Determine the [X, Y] coordinate at the center of the cell enclosing the given text.  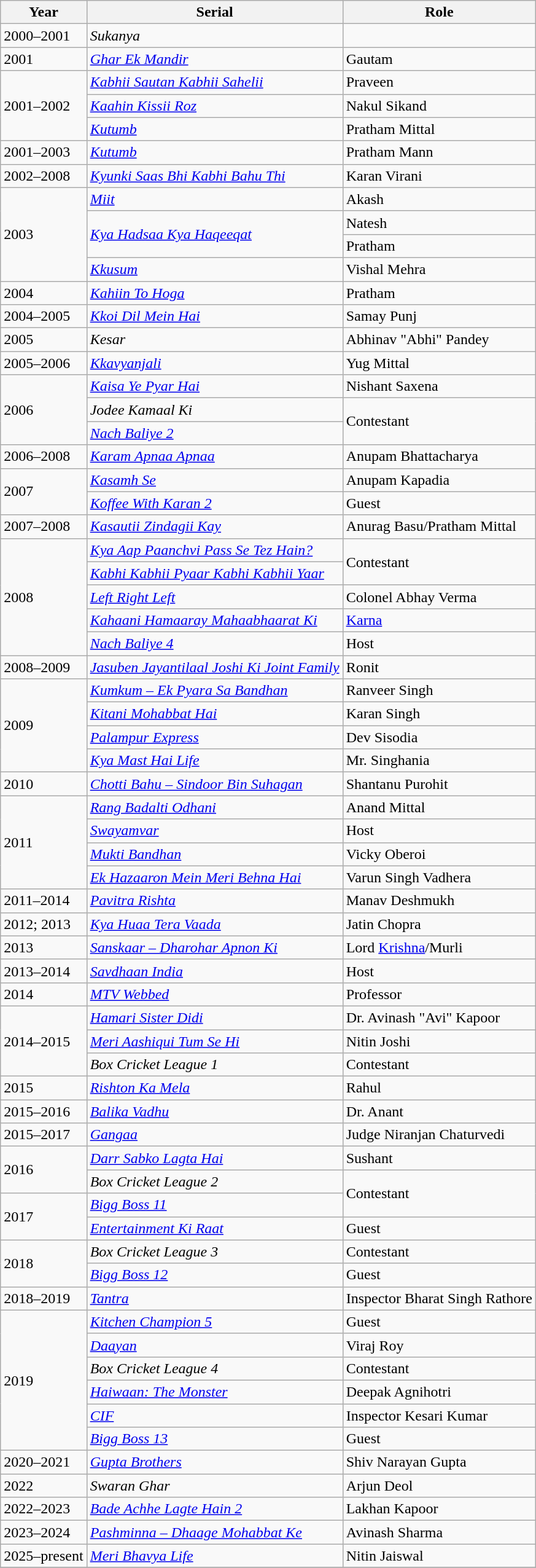
Mukti Bandhan [215, 854]
Kitani Mohabbat Hai [215, 714]
Balika Vadhu [215, 1111]
Rishton Ka Mela [215, 1088]
2022 [44, 1486]
Avinash Sharma [439, 1532]
Swaran Ghar [215, 1486]
Darr Sabko Lagta Hai [215, 1158]
Anupam Bhattacharya [439, 457]
Anupam Kapadia [439, 480]
Manav Deshmukh [439, 901]
Karan Virani [439, 176]
Akash [439, 199]
Box Cricket League 3 [215, 1252]
Entertainment Ki Raat [215, 1228]
2018 [44, 1263]
2012; 2013 [44, 924]
Praveen [439, 82]
2008 [44, 597]
Varun Singh Vadhera [439, 877]
Kyunki Saas Bhi Kabhi Bahu Thi [215, 176]
Kaahin Kissii Roz [215, 106]
Vishal Mehra [439, 269]
Kitchen Champion 5 [215, 1322]
2017 [44, 1217]
Kkoi Dil Mein Hai [215, 316]
Jatin Chopra [439, 924]
2016 [44, 1170]
Kya Aap Paanchvi Pass Se Tez Hain? [215, 550]
Vicky Oberoi [439, 854]
2009 [44, 726]
2002–2008 [44, 176]
Kya Hadsaa Kya Haqeeqat [215, 234]
Bigg Boss 12 [215, 1275]
2022–2023 [44, 1509]
2000–2001 [44, 36]
2025–present [44, 1556]
2020–2021 [44, 1462]
Anurag Basu/Pratham Mittal [439, 527]
Viraj Roy [439, 1345]
Inspector Bharat Singh Rathore [439, 1298]
Bigg Boss 13 [215, 1439]
2001–2003 [44, 152]
2015–2016 [44, 1111]
Nitin Jaiswal [439, 1556]
Deepak Agnihotri [439, 1392]
2005 [44, 340]
Jasuben Jayantilaal Joshi Ki Joint Family [215, 667]
Natesh [439, 222]
Bigg Boss 11 [215, 1205]
Kkavyanjali [215, 363]
Hamari Sister Didi [215, 1017]
Dr. Anant [439, 1111]
Koffee With Karan 2 [215, 503]
2004–2005 [44, 316]
2010 [44, 784]
Samay Punj [439, 316]
Gautam [439, 59]
Karna [439, 620]
Nitin Joshi [439, 1041]
Abhinav "Abhi" Pandey [439, 340]
Kasautii Zindagii Kay [215, 527]
Arjun Deol [439, 1486]
2014 [44, 994]
Nach Baliye 2 [215, 433]
Savdhaan India [215, 971]
CIF [215, 1415]
Dr. Avinash "Avi" Kapoor [439, 1017]
Kya Huaa Tera Vaada [215, 924]
Professor [439, 994]
Ronit [439, 667]
Inspector Kesari Kumar [439, 1415]
Box Cricket League 4 [215, 1368]
2015 [44, 1088]
Shantanu Purohit [439, 784]
Kabhii Sautan Kabhii Sahelii [215, 82]
Gangaa [215, 1135]
Serial [215, 12]
2005–2006 [44, 363]
2019 [44, 1380]
Kasamh Se [215, 480]
Chotti Bahu – Sindoor Bin Suhagan [215, 784]
Year [44, 12]
Left Right Left [215, 597]
2008–2009 [44, 667]
Miit [215, 199]
Haiwaan: The Monster [215, 1392]
Kahaani Hamaaray Mahaabhaarat Ki [215, 620]
2001 [44, 59]
Kumkum – Ek Pyara Sa Bandhan [215, 691]
2006–2008 [44, 457]
Rahul [439, 1088]
2011 [44, 842]
Lakhan Kapoor [439, 1509]
Kabhi Kabhii Pyaar Kabhi Kabhii Yaar [215, 573]
Jodee Kamaal Ki [215, 410]
Bade Achhe Lagte Hain 2 [215, 1509]
2013 [44, 947]
2001–2002 [44, 106]
Pashminna – Dhaage Mohabbat Ke [215, 1532]
Pratham Mittal [439, 129]
Meri Bhavya Life [215, 1556]
Colonel Abhay Verma [439, 597]
Pratham Mann [439, 152]
Kahiin To Hoga [215, 293]
Nishant Saxena [439, 386]
Judge Niranjan Chaturvedi [439, 1135]
Role [439, 12]
Nach Baliye 4 [215, 643]
Mr. Singhania [439, 761]
2013–2014 [44, 971]
Kkusum [215, 269]
Swayamvar [215, 831]
Anand Mittal [439, 807]
Ek Hazaaron Mein Meri Behna Hai [215, 877]
Shiv Narayan Gupta [439, 1462]
Lord Krishna/Murli [439, 947]
2007–2008 [44, 527]
2007 [44, 492]
2023–2024 [44, 1532]
Yug Mittal [439, 363]
2014–2015 [44, 1041]
Kaisa Ye Pyar Hai [215, 386]
Meri Aashiqui Tum Se Hi [215, 1041]
MTV Webbed [215, 994]
Dev Sisodia [439, 737]
Nakul Sikand [439, 106]
Sanskaar – Dharohar Apnon Ki [215, 947]
2011–2014 [44, 901]
Karan Singh [439, 714]
Ranveer Singh [439, 691]
2015–2017 [44, 1135]
Palampur Express [215, 737]
Ghar Ek Mandir [215, 59]
Tantra [215, 1298]
Daayan [215, 1345]
Kesar [215, 340]
Karam Apnaa Apnaa [215, 457]
2006 [44, 410]
Kya Mast Hai Life [215, 761]
2018–2019 [44, 1298]
Box Cricket League 1 [215, 1065]
2004 [44, 293]
Rang Badalti Odhani [215, 807]
Pavitra Rishta [215, 901]
Sukanya [215, 36]
Box Cricket League 2 [215, 1182]
Sushant [439, 1158]
2003 [44, 234]
Gupta Brothers [215, 1462]
